Output the [x, y] coordinate of the center of the cell containing the given text.  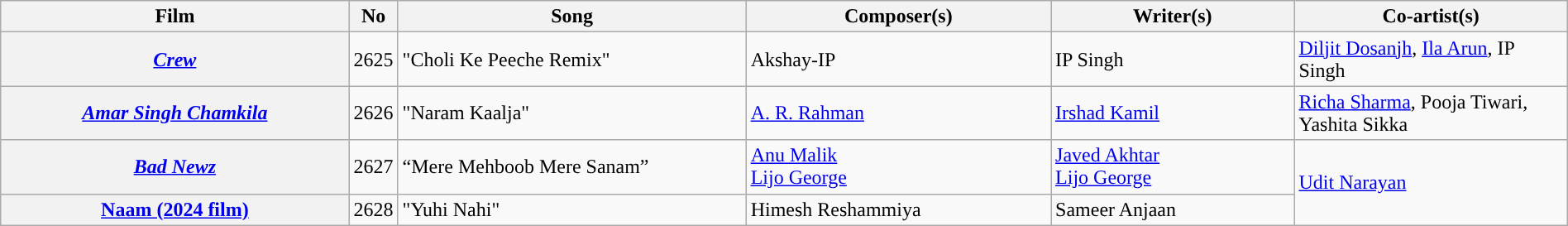
Richa Sharma, Pooja Tiwari, Yashita Sikka [1431, 113]
2625 [374, 60]
Irshad Kamil [1173, 113]
"Choli Ke Peeche Remix" [572, 60]
Song [572, 17]
Naam (2024 film) [175, 209]
“Mere Mehboob Mere Sanam” [572, 167]
Javed AkhtarLijo George [1173, 167]
Anu MalikLijo George [898, 167]
Film [175, 17]
Crew [175, 60]
No [374, 17]
Akshay-IP [898, 60]
2626 [374, 113]
Udit Narayan [1431, 182]
"Yuhi Nahi" [572, 209]
Sameer Anjaan [1173, 209]
2628 [374, 209]
Amar Singh Chamkila [175, 113]
IP Singh [1173, 60]
Himesh Reshammiya [898, 209]
Composer(s) [898, 17]
Diljit Dosanjh, Ila Arun, IP Singh [1431, 60]
A. R. Rahman [898, 113]
"Naram Kaalja" [572, 113]
Bad Newz [175, 167]
Writer(s) [1173, 17]
Co-artist(s) [1431, 17]
2627 [374, 167]
